Find where the given text appears and provide that cell's center as (x, y) coordinate. 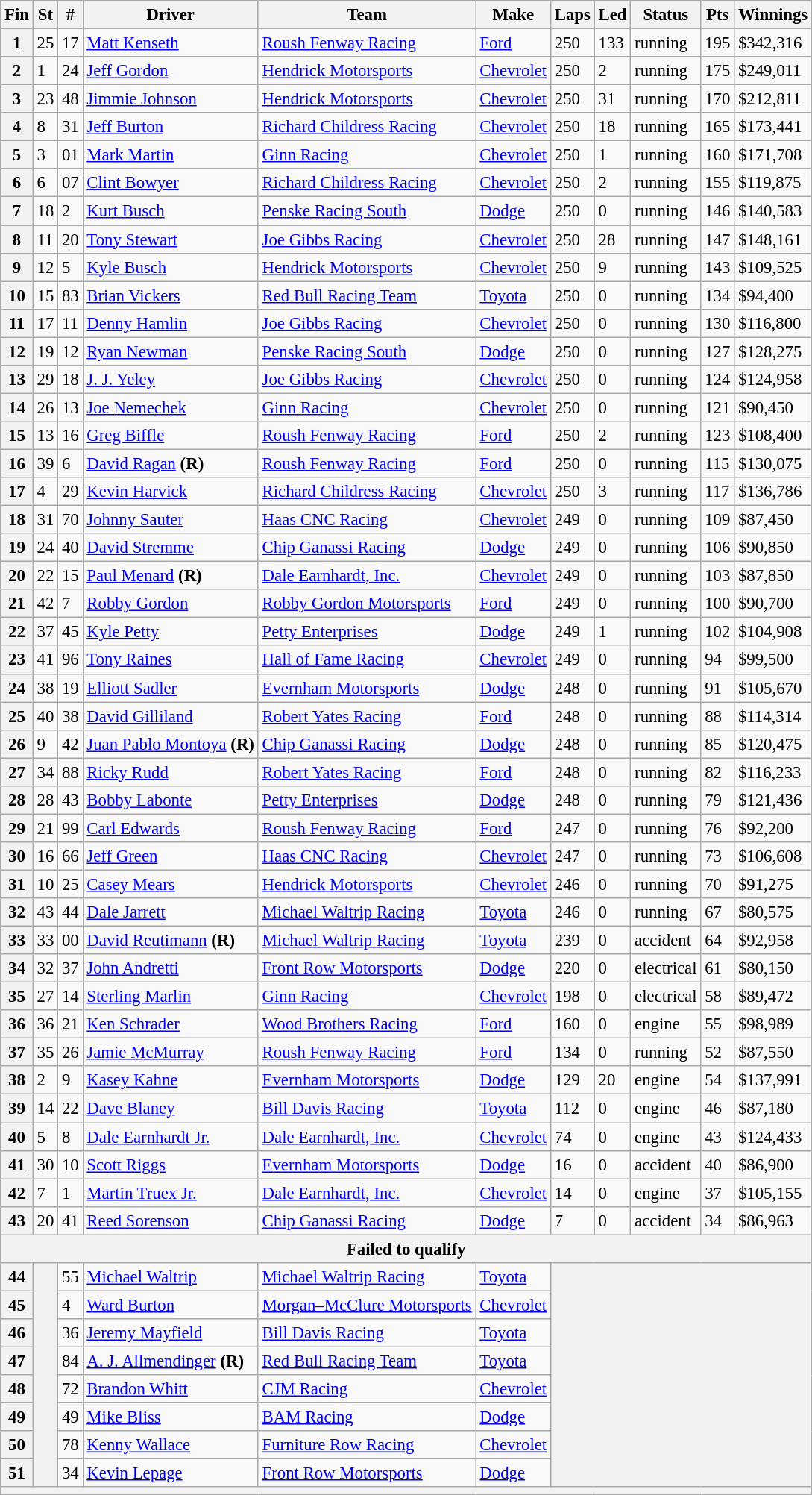
51 (17, 1473)
Matt Kenseth (170, 43)
84 (70, 1361)
Robby Gordon Motorsports (367, 604)
01 (70, 155)
$87,180 (773, 1109)
129 (573, 1081)
Scott Riggs (170, 1165)
$114,314 (773, 716)
Denny Hamlin (170, 323)
127 (717, 351)
07 (70, 183)
St (45, 15)
CJM Racing (367, 1389)
Joe Nemechek (170, 407)
73 (717, 856)
Tony Raines (170, 660)
67 (717, 912)
130 (717, 323)
175 (717, 71)
170 (717, 99)
Led (613, 15)
Reed Sorenson (170, 1220)
David Ragan (R) (170, 463)
$342,316 (773, 43)
Kurt Busch (170, 211)
Mike Bliss (170, 1417)
$90,850 (773, 548)
00 (70, 941)
Jeff Burton (170, 127)
$171,708 (773, 155)
Johnny Sauter (170, 520)
91 (717, 688)
$136,786 (773, 492)
143 (717, 267)
$91,275 (773, 884)
78 (70, 1445)
123 (717, 436)
94 (717, 660)
Winnings (773, 15)
54 (717, 1081)
Kevin Lepage (170, 1473)
$140,583 (773, 211)
# (70, 15)
79 (717, 800)
$128,275 (773, 351)
Sterling Marlin (170, 997)
$87,850 (773, 576)
Jeremy Mayfield (170, 1333)
Laps (573, 15)
Jeff Gordon (170, 71)
Mark Martin (170, 155)
Kasey Kahne (170, 1081)
Brandon Whitt (170, 1389)
124 (717, 380)
$148,161 (773, 239)
147 (717, 239)
$212,811 (773, 99)
$105,670 (773, 688)
117 (717, 492)
198 (573, 997)
Hall of Fame Racing (367, 660)
$106,608 (773, 856)
$99,500 (773, 660)
David Reutimann (R) (170, 941)
76 (717, 828)
Kyle Petty (170, 632)
Elliott Sadler (170, 688)
Fin (17, 15)
Dave Blaney (170, 1109)
$124,958 (773, 380)
Status (666, 15)
A. J. Allmendinger (R) (170, 1361)
146 (717, 211)
Kenny Wallace (170, 1445)
66 (70, 856)
$87,450 (773, 520)
Wood Brothers Racing (367, 1024)
155 (717, 183)
$105,155 (773, 1193)
David Gilliland (170, 716)
102 (717, 632)
$173,441 (773, 127)
Casey Mears (170, 884)
Bobby Labonte (170, 800)
Tony Stewart (170, 239)
Team (367, 15)
Ken Schrader (170, 1024)
Morgan–McClure Motorsports (367, 1305)
47 (17, 1361)
112 (573, 1109)
$120,475 (773, 744)
$124,433 (773, 1137)
Greg Biffle (170, 436)
$116,233 (773, 772)
115 (717, 463)
Carl Edwards (170, 828)
Ward Burton (170, 1305)
133 (613, 43)
99 (70, 828)
83 (70, 295)
Kyle Busch (170, 267)
Brian Vickers (170, 295)
$130,075 (773, 463)
$98,989 (773, 1024)
52 (717, 1053)
$249,011 (773, 71)
$92,200 (773, 828)
Dale Jarrett (170, 912)
85 (717, 744)
Pts (717, 15)
Furniture Row Racing (367, 1445)
$121,436 (773, 800)
Jamie McMurray (170, 1053)
$108,400 (773, 436)
74 (573, 1137)
$90,700 (773, 604)
106 (717, 548)
$86,900 (773, 1165)
64 (717, 941)
$137,991 (773, 1081)
121 (717, 407)
Clint Bowyer (170, 183)
100 (717, 604)
$104,908 (773, 632)
$116,800 (773, 323)
$90,450 (773, 407)
58 (717, 997)
61 (717, 968)
Martin Truex Jr. (170, 1193)
Ryan Newman (170, 351)
Michael Waltrip (170, 1277)
103 (717, 576)
Robby Gordon (170, 604)
96 (70, 660)
109 (717, 520)
Kevin Harvick (170, 492)
Juan Pablo Montoya (R) (170, 744)
$94,400 (773, 295)
$86,963 (773, 1220)
BAM Racing (367, 1417)
J. J. Yeley (170, 380)
$92,958 (773, 941)
$109,525 (773, 267)
$87,550 (773, 1053)
165 (717, 127)
$80,150 (773, 968)
$80,575 (773, 912)
50 (17, 1445)
Make (513, 15)
239 (573, 941)
220 (573, 968)
195 (717, 43)
John Andretti (170, 968)
Paul Menard (R) (170, 576)
Failed to qualify (406, 1249)
Dale Earnhardt Jr. (170, 1137)
72 (70, 1389)
$89,472 (773, 997)
$119,875 (773, 183)
Jeff Green (170, 856)
Jimmie Johnson (170, 99)
Ricky Rudd (170, 772)
David Stremme (170, 548)
Driver (170, 15)
82 (717, 772)
